For the text-containing cell, return its midpoint in (x, y) coordinate format. 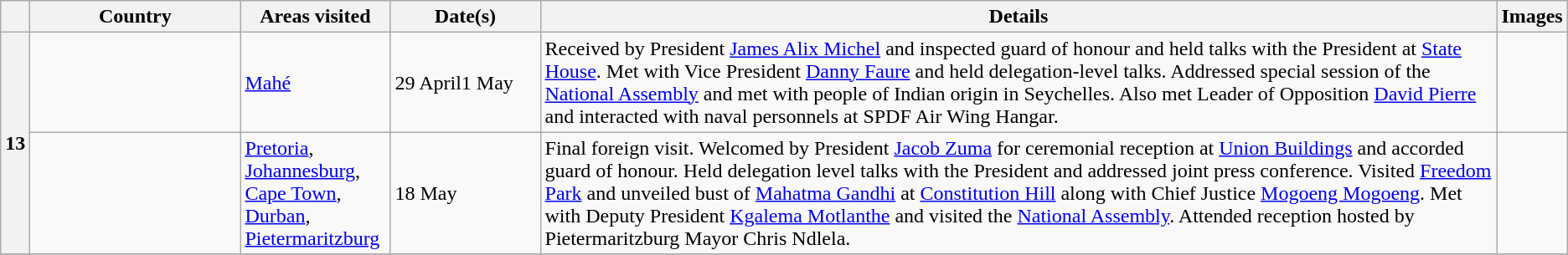
Pretoria, Johannesburg, Cape Town, Durban, Pietermaritzburg (315, 193)
13 (15, 144)
18 May (466, 193)
Images (1532, 17)
Mahé (315, 82)
Country (136, 17)
Details (1019, 17)
29 April1 May (466, 82)
Date(s) (466, 17)
Areas visited (315, 17)
